Return [X, Y] of the center of cell containing provided text 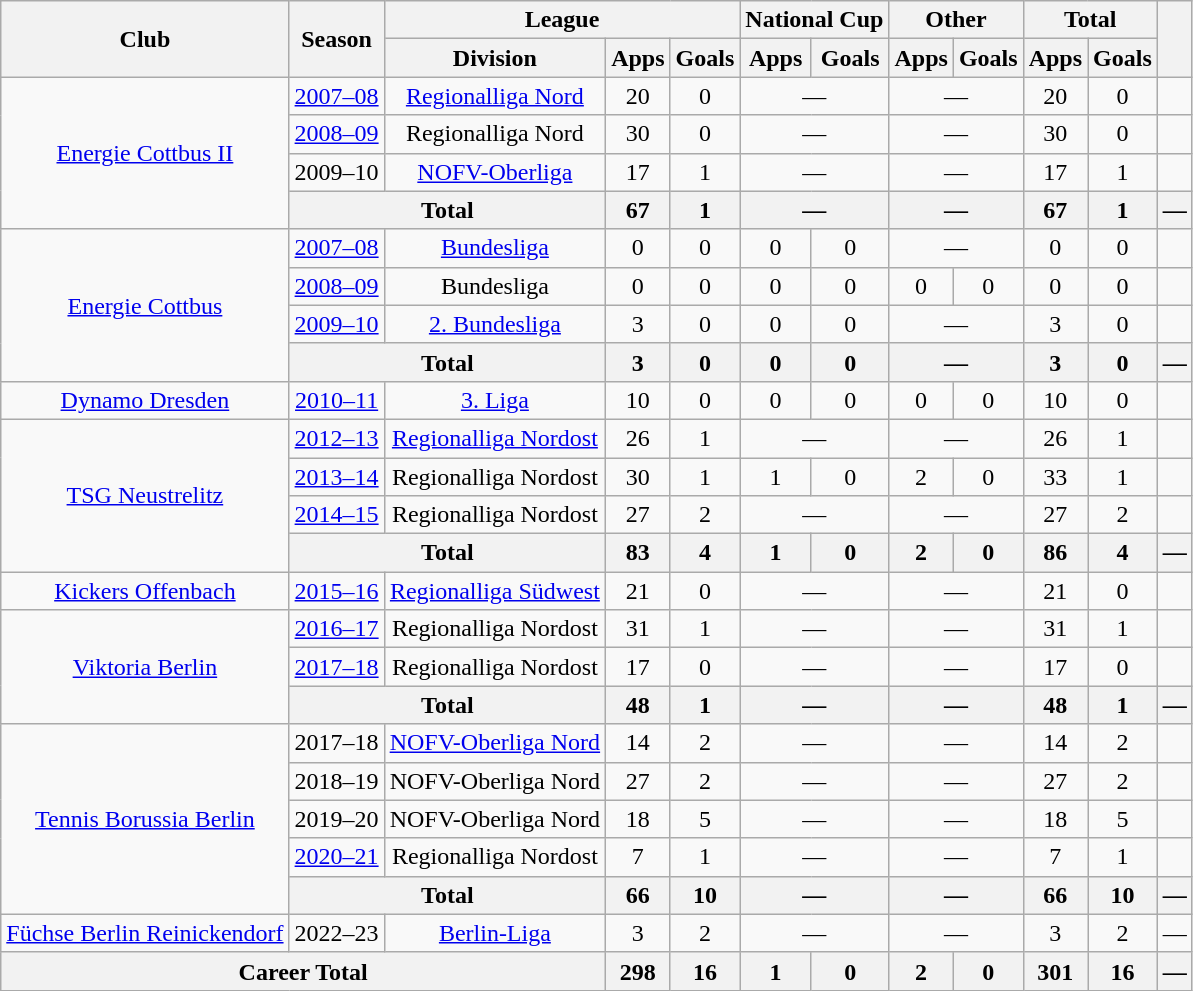
Other [956, 20]
2015–16 [336, 591]
Füchse Berlin Reinickendorf [145, 933]
2014–15 [336, 515]
2019–20 [336, 819]
83 [638, 553]
2022–23 [336, 933]
2. Bundesliga [494, 324]
NOFV-Oberliga [494, 172]
2018–19 [336, 781]
86 [1055, 553]
Berlin-Liga [494, 933]
2020–21 [336, 857]
Viktoria Berlin [145, 667]
Regionalliga Südwest [494, 591]
3. Liga [494, 400]
298 [638, 971]
Energie Cottbus [145, 305]
2016–17 [336, 629]
League [562, 20]
2013–14 [336, 477]
Dynamo Dresden [145, 400]
Club [145, 39]
National Cup [814, 20]
Season [336, 39]
Kickers Offenbach [145, 591]
2010–11 [336, 400]
301 [1055, 971]
Energie Cottbus II [145, 153]
2012–13 [336, 438]
Career Total [304, 971]
Tennis Borussia Berlin [145, 819]
33 [1055, 477]
Division [494, 58]
TSG Neustrelitz [145, 495]
